Provide the (x, y) coordinate of the cell's center where the given text is located.  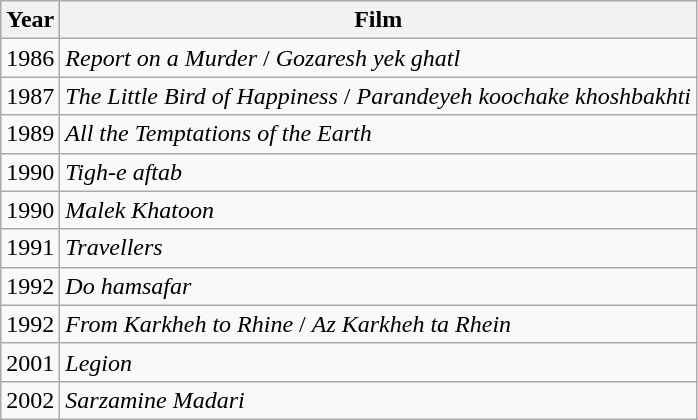
1989 (30, 134)
1987 (30, 96)
1986 (30, 58)
1991 (30, 248)
Legion (378, 362)
Malek Khatoon (378, 210)
2002 (30, 400)
Year (30, 20)
Do hamsafar (378, 286)
Tigh-e aftab (378, 172)
Sarzamine Madari (378, 400)
2001 (30, 362)
All the Temptations of the Earth (378, 134)
Travellers (378, 248)
The Little Bird of Happiness / Parandeyeh koochake khoshbakhti (378, 96)
Report on a Murder / Gozaresh yek ghatl (378, 58)
Film (378, 20)
From Karkheh to Rhine / Az Karkheh ta Rhein (378, 324)
